Search for the cell housing the specified text and yield its (x, y) center coordinate. 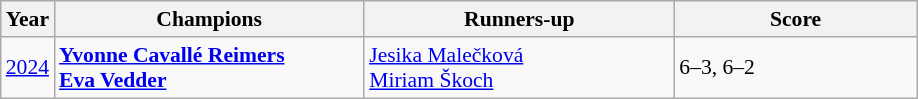
2024 (28, 68)
Jesika Malečková Miriam Škoch (519, 68)
6–3, 6–2 (796, 68)
Yvonne Cavallé Reimers Eva Vedder (209, 68)
Champions (209, 19)
Score (796, 19)
Runners-up (519, 19)
Year (28, 19)
